Capture the cell that displays the provided text and extract its [x, y] central coordinate. 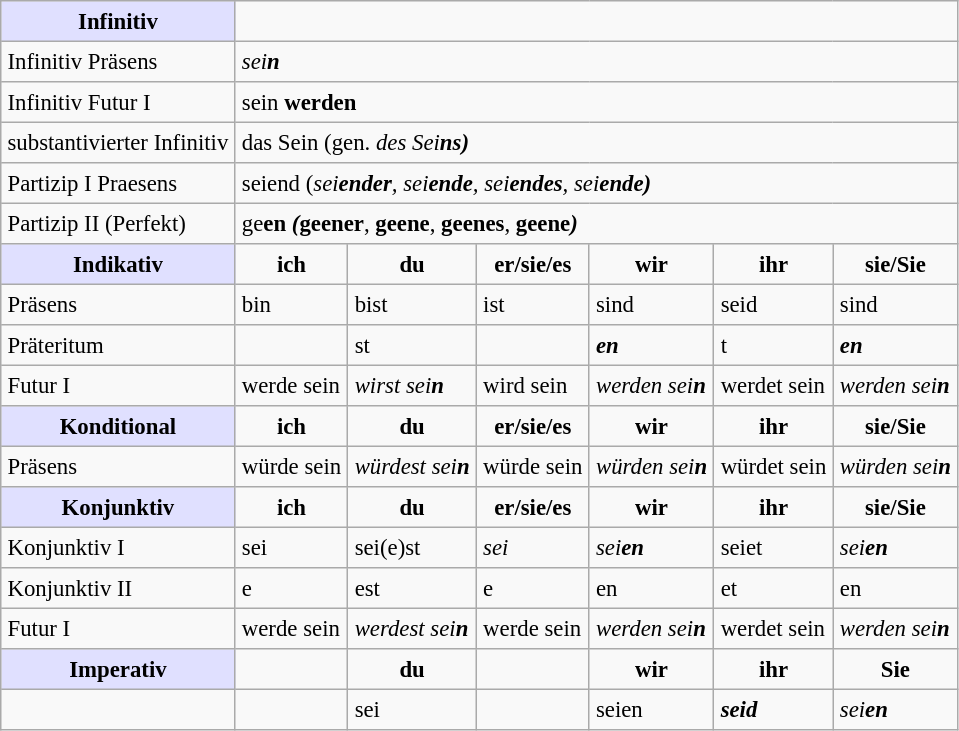
Partizip II (Perfekt) [118, 223]
Konjunktiv [118, 507]
substantivierter Infinitiv [118, 142]
sein [596, 61]
bist [412, 304]
et [774, 588]
bin [292, 304]
Konditional [118, 426]
würdest sein [412, 466]
wirst sein [412, 385]
sein werden [596, 102]
sei(e)st [412, 547]
Imperativ [118, 669]
Präteritum [118, 345]
Konjunktiv I [118, 547]
Sie [896, 669]
seiet [774, 547]
würdet sein [774, 466]
werdest sein [412, 628]
ist [532, 304]
wird sein [532, 385]
Infinitiv Präsens [118, 61]
Infinitiv [118, 21]
Partizip I Praesens [118, 183]
seiend (seiender, seiende, seiendes, seiende) [596, 183]
Konjunktiv II [118, 588]
geen (geener, geene, geenes, geene) [596, 223]
das Sein (gen. des Seins) [596, 142]
Indikativ [118, 264]
Infinitiv Futur I [118, 102]
st [412, 345]
t [774, 345]
est [412, 588]
